For the text-containing cell, return its midpoint in [x, y] coordinate format. 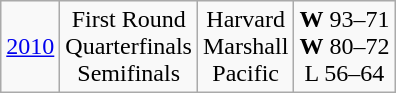
HarvardMarshallPacific [245, 47]
First RoundQuarterfinalsSemifinals [129, 47]
W 93–71W 80–72L 56–64 [344, 47]
2010 [30, 47]
